Locate the cell with the specified text and output its [X, Y] center coordinate. 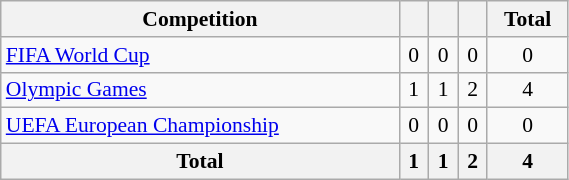
Competition [200, 19]
UEFA European Championship [200, 126]
FIFA World Cup [200, 55]
Olympic Games [200, 90]
